For the text-containing cell, return its midpoint in [X, Y] coordinate format. 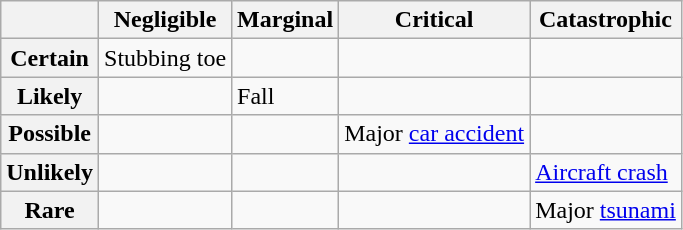
Certain [50, 58]
Likely [50, 96]
Major tsunami [606, 210]
Rare [50, 210]
Major car accident [434, 134]
Possible [50, 134]
Fall [286, 96]
Stubbing toe [166, 58]
Catastrophic [606, 20]
Aircraft crash [606, 172]
Critical [434, 20]
Unlikely [50, 172]
Negligible [166, 20]
Marginal [286, 20]
